From the cell containing the given text, extract its center point as [X, Y] coordinate. 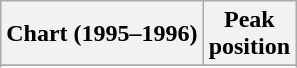
Peakposition [249, 34]
Chart (1995–1996) [102, 34]
